Return the [X, Y] coordinate for the center point of the cell that contains the specified text.  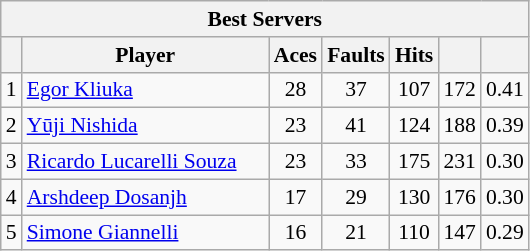
107 [414, 90]
37 [356, 90]
0.41 [505, 90]
21 [356, 233]
Faults [356, 55]
1 [12, 90]
4 [12, 197]
33 [356, 162]
175 [414, 162]
147 [460, 233]
0.39 [505, 126]
Egor Kliuka [146, 90]
Simone Giannelli [146, 233]
41 [356, 126]
5 [12, 233]
17 [296, 197]
188 [460, 126]
110 [414, 233]
231 [460, 162]
2 [12, 126]
Aces [296, 55]
29 [356, 197]
Best Servers [265, 19]
176 [460, 197]
Hits [414, 55]
28 [296, 90]
Yūji Nishida [146, 126]
3 [12, 162]
Ricardo Lucarelli Souza [146, 162]
172 [460, 90]
Arshdeep Dosanjh [146, 197]
130 [414, 197]
Player [146, 55]
0.29 [505, 233]
124 [414, 126]
16 [296, 233]
